Find where the given text appears and provide that cell's center as (X, Y) coordinate. 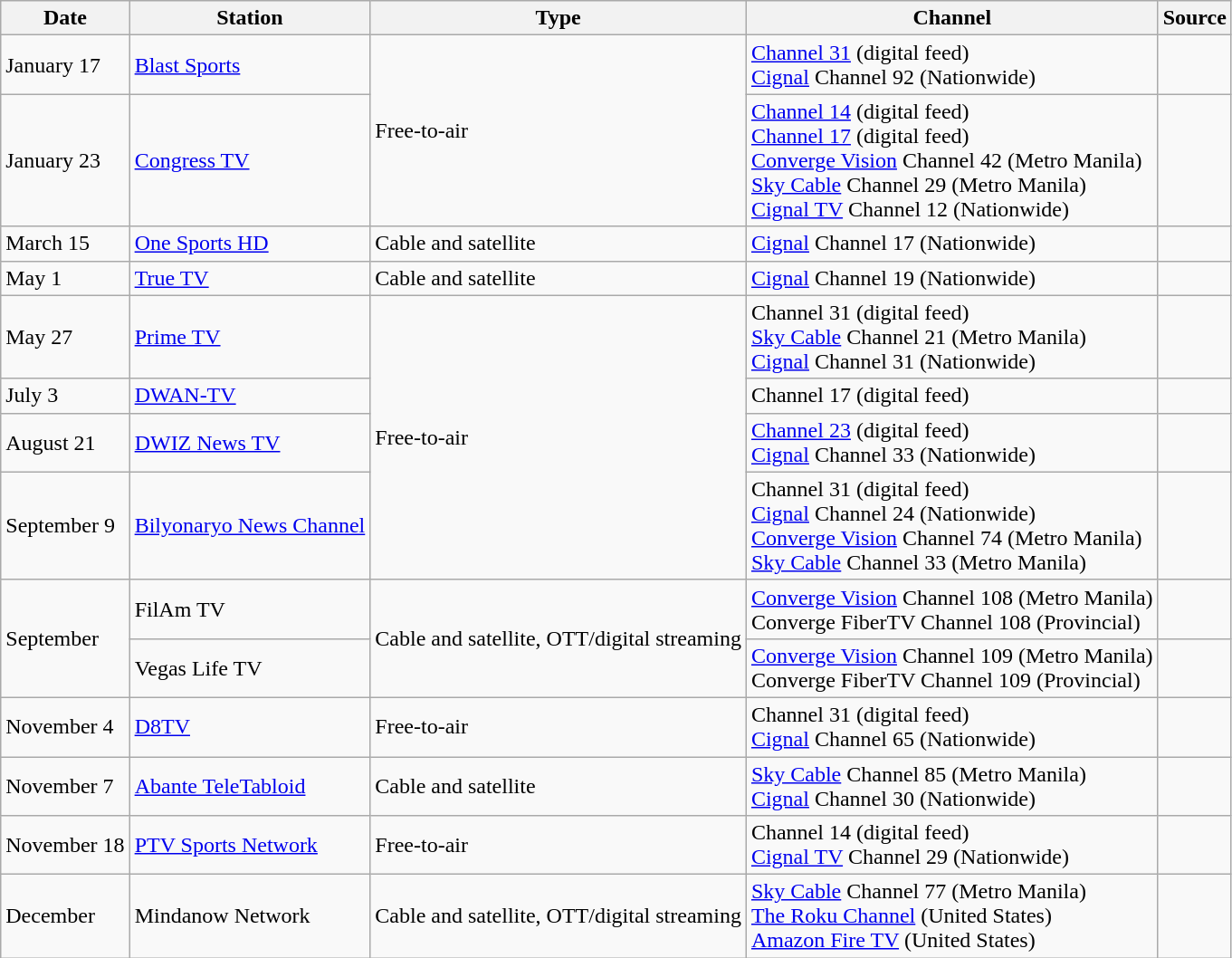
Converge Vision Channel 109 (Metro Manila)Converge FiberTV Channel 109 (Provincial) (952, 668)
Prime TV (250, 337)
Channel 23 (digital feed) Cignal Channel 33 (Nationwide) (952, 442)
D8TV (250, 726)
January 23 (65, 160)
March 15 (65, 244)
Vegas Life TV (250, 668)
FilAm TV (250, 608)
Station (250, 18)
November 7 (65, 786)
Channel 31 (digital feed) Cignal Channel 65 (Nationwide) (952, 726)
November 18 (65, 846)
Mindanow Network (250, 916)
Channel 31 (digital feed)Cignal Channel 24 (Nationwide)Converge Vision Channel 74 (Metro Manila)Sky Cable Channel 33 (Metro Manila) (952, 525)
One Sports HD (250, 244)
Congress TV (250, 160)
Blast Sports (250, 65)
May 27 (65, 337)
May 1 (65, 278)
Channel 14 (digital feed)Cignal TV Channel 29 (Nationwide) (952, 846)
Source (1195, 18)
Abante TeleTabloid (250, 786)
Channel 31 (digital feed)Cignal Channel 92 (Nationwide) (952, 65)
August 21 (65, 442)
December (65, 916)
January 17 (65, 65)
DWIZ News TV (250, 442)
True TV (250, 278)
Sky Cable Channel 85 (Metro Manila)Cignal Channel 30 (Nationwide) (952, 786)
Bilyonaryo News Channel (250, 525)
Sky Cable Channel 77 (Metro Manila)The Roku Channel (United States)Amazon Fire TV (United States) (952, 916)
Channel 31 (digital feed)Sky Cable Channel 21 (Metro Manila) Cignal Channel 31 (Nationwide) (952, 337)
November 4 (65, 726)
Date (65, 18)
Channel 17 (digital feed) (952, 396)
Cignal Channel 19 (Nationwide) (952, 278)
Cignal Channel 17 (Nationwide) (952, 244)
PTV Sports Network (250, 846)
Channel (952, 18)
Type (559, 18)
DWAN-TV (250, 396)
September 9 (65, 525)
Converge Vision Channel 108 (Metro Manila)Converge FiberTV Channel 108 (Provincial) (952, 608)
September (65, 638)
July 3 (65, 396)
